Search for the cell housing the specified text and yield its (X, Y) center coordinate. 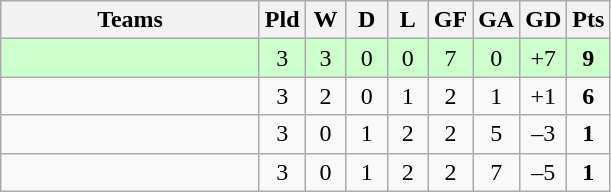
–3 (544, 134)
W (326, 20)
GF (450, 20)
L (408, 20)
5 (496, 134)
Pld (282, 20)
6 (588, 96)
GA (496, 20)
D (366, 20)
+1 (544, 96)
+7 (544, 58)
Pts (588, 20)
9 (588, 58)
GD (544, 20)
–5 (544, 172)
Teams (130, 20)
